Return [x, y] of the center of cell containing provided text 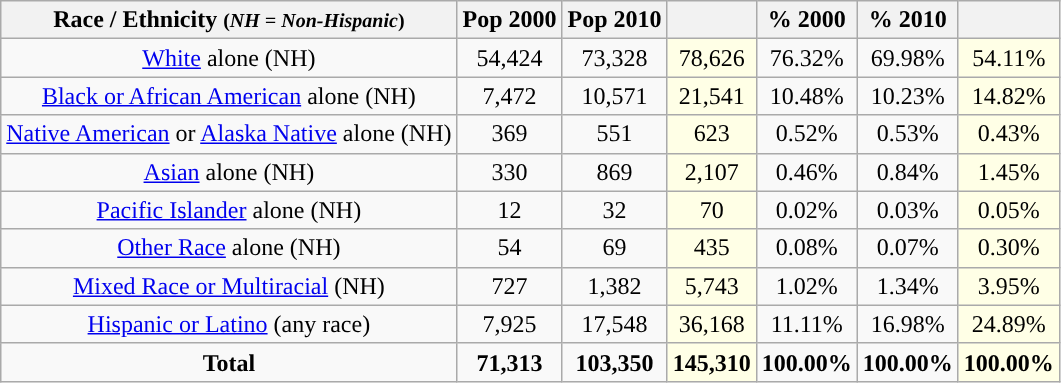
0.43% [1008, 134]
10.48% [806, 96]
32 [614, 210]
36,168 [712, 324]
0.05% [1008, 210]
103,350 [614, 362]
69 [614, 248]
Asian alone (NH) [229, 172]
369 [510, 134]
Other Race alone (NH) [229, 248]
0.07% [908, 248]
727 [510, 286]
% 2010 [908, 20]
76.32% [806, 58]
11.11% [806, 324]
0.53% [908, 134]
1,382 [614, 286]
7,472 [510, 96]
73,328 [614, 58]
54.11% [1008, 58]
Pop 2010 [614, 20]
Mixed Race or Multiracial (NH) [229, 286]
0.02% [806, 210]
17,548 [614, 324]
10.23% [908, 96]
Pacific Islander alone (NH) [229, 210]
435 [712, 248]
Hispanic or Latino (any race) [229, 324]
12 [510, 210]
0.46% [806, 172]
Pop 2000 [510, 20]
54 [510, 248]
0.08% [806, 248]
0.30% [1008, 248]
White alone (NH) [229, 58]
3.95% [1008, 286]
1.34% [908, 286]
71,313 [510, 362]
70 [712, 210]
24.89% [1008, 324]
623 [712, 134]
Race / Ethnicity (NH = Non-Hispanic) [229, 20]
0.03% [908, 210]
330 [510, 172]
7,925 [510, 324]
5,743 [712, 286]
78,626 [712, 58]
1.02% [806, 286]
551 [614, 134]
54,424 [510, 58]
145,310 [712, 362]
21,541 [712, 96]
1.45% [1008, 172]
2,107 [712, 172]
0.84% [908, 172]
869 [614, 172]
16.98% [908, 324]
69.98% [908, 58]
Black or African American alone (NH) [229, 96]
Native American or Alaska Native alone (NH) [229, 134]
0.52% [806, 134]
14.82% [1008, 96]
% 2000 [806, 20]
Total [229, 362]
10,571 [614, 96]
